Return (x, y) of the center of cell containing provided text 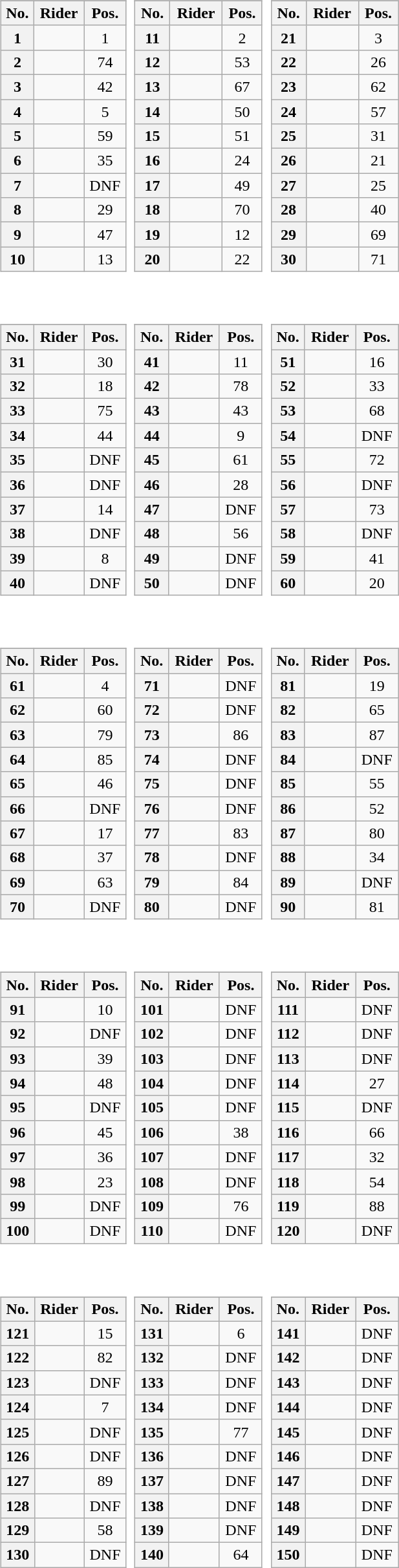
121 (17, 1333)
134 (153, 1407)
102 (153, 1034)
145 (288, 1432)
103 (153, 1059)
144 (288, 1407)
105 (153, 1108)
93 (17, 1059)
141 (288, 1333)
135 (153, 1432)
150 (288, 1555)
136 (153, 1456)
110 (153, 1231)
130 (17, 1555)
131 (153, 1333)
142 (288, 1358)
113 (288, 1059)
127 (17, 1481)
137 (153, 1481)
123 (17, 1383)
95 (17, 1108)
106 (153, 1132)
140 (153, 1555)
138 (153, 1505)
98 (17, 1181)
118 (288, 1181)
143 (288, 1383)
No. Rider Pos. 41 11 42 78 43 43 44 9 45 61 46 28 47 DNF 48 56 49 DNF 50 DNF (200, 451)
122 (17, 1358)
125 (17, 1432)
139 (153, 1531)
107 (153, 1157)
119 (288, 1206)
100 (17, 1231)
115 (288, 1108)
146 (288, 1456)
128 (17, 1505)
99 (17, 1206)
129 (17, 1531)
133 (153, 1383)
124 (17, 1407)
101 (153, 1010)
132 (153, 1358)
117 (288, 1157)
120 (288, 1231)
94 (17, 1083)
104 (153, 1083)
149 (288, 1531)
No. Rider Pos. 101 DNF 102 DNF 103 DNF 104 DNF 105 DNF 106 38 107 DNF 108 DNF 109 76 110 DNF (200, 1099)
92 (17, 1034)
91 (17, 1010)
126 (17, 1456)
114 (288, 1083)
90 (288, 907)
148 (288, 1505)
No. Rider Pos. 71 DNF 72 DNF 73 86 74 DNF 75 DNF 76 DNF 77 83 78 DNF 79 84 80 DNF (200, 775)
116 (288, 1132)
112 (288, 1034)
109 (153, 1206)
111 (288, 1010)
96 (17, 1132)
147 (288, 1481)
97 (17, 1157)
108 (153, 1181)
